Locate the cell with the specified text and output its [X, Y] center coordinate. 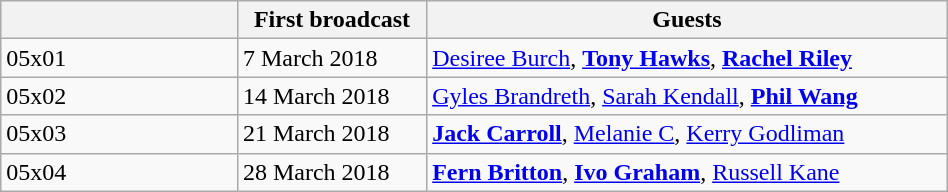
28 March 2018 [332, 172]
Jack Carroll, Melanie C, Kerry Godliman [688, 134]
05x04 [120, 172]
Guests [688, 20]
Gyles Brandreth, Sarah Kendall, Phil Wang [688, 96]
Desiree Burch, Tony Hawks, Rachel Riley [688, 58]
05x01 [120, 58]
21 March 2018 [332, 134]
Fern Britton, Ivo Graham, Russell Kane [688, 172]
First broadcast [332, 20]
05x02 [120, 96]
14 March 2018 [332, 96]
7 March 2018 [332, 58]
05x03 [120, 134]
